Identify which cell holds the provided text, then report its (X, Y) central coordinate. 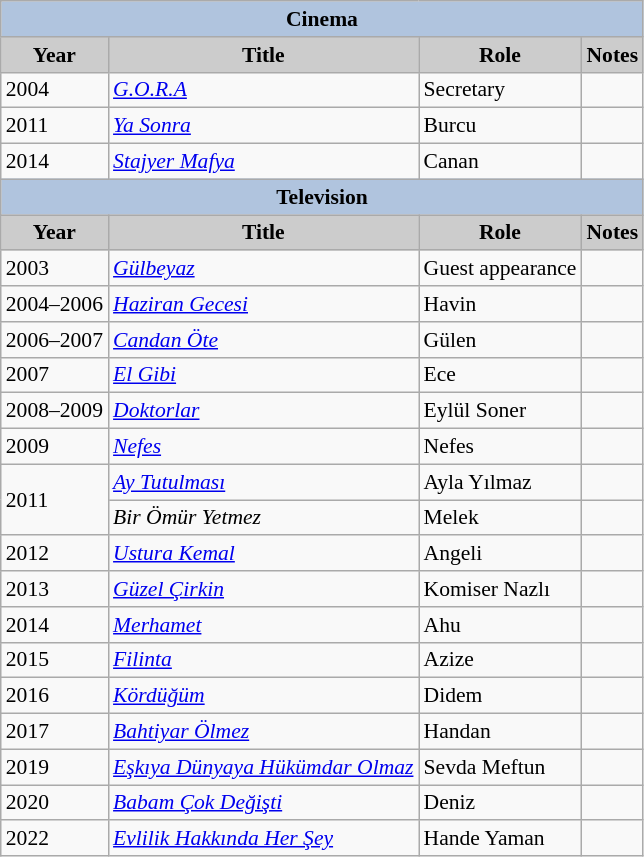
2006–2007 (54, 340)
Eylül Soner (500, 411)
G.O.R.A (263, 90)
2016 (54, 696)
Television (322, 197)
2020 (54, 803)
Güzel Çirkin (263, 589)
Handan (500, 732)
Cinema (322, 19)
Eşkıya Dünyaya Hükümdar Olmaz (263, 767)
2003 (54, 269)
2008–2009 (54, 411)
Guest appearance (500, 269)
Havin (500, 304)
Kördüğüm (263, 696)
Deniz (500, 803)
Komiser Nazlı (500, 589)
2012 (54, 554)
Azize (500, 660)
2015 (54, 660)
Didem (500, 696)
Stajyer Mafya (263, 162)
Angeli (500, 554)
Haziran Gecesi (263, 304)
2017 (54, 732)
Ece (500, 375)
Gülen (500, 340)
Ayla Yılmaz (500, 482)
Ustura Kemal (263, 554)
Hande Yaman (500, 839)
2007 (54, 375)
Canan (500, 162)
2004 (54, 90)
Doktorlar (263, 411)
Bahtiyar Ölmez (263, 732)
Ahu (500, 625)
2019 (54, 767)
Gülbeyaz (263, 269)
Burcu (500, 126)
Sevda Meftun (500, 767)
Melek (500, 518)
El Gibi (263, 375)
Candan Öte (263, 340)
Merhamet (263, 625)
Ay Tutulması (263, 482)
2013 (54, 589)
Bir Ömür Yetmez (263, 518)
Filinta (263, 660)
2004–2006 (54, 304)
Secretary (500, 90)
2009 (54, 447)
2022 (54, 839)
Ya Sonra (263, 126)
Evlilik Hakkında Her Şey (263, 839)
Babam Çok Değişti (263, 803)
